Identify which cell holds the provided text, then report its (X, Y) central coordinate. 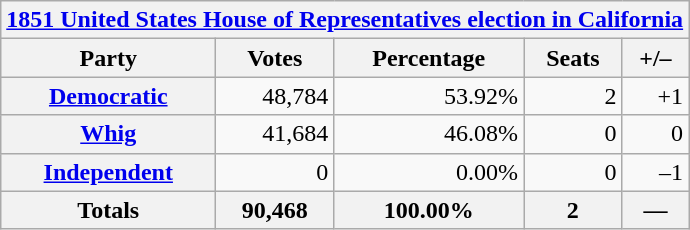
+/– (656, 58)
Percentage (429, 58)
0.00% (429, 172)
53.92% (429, 96)
Totals (108, 210)
41,684 (275, 134)
Whig (108, 134)
48,784 (275, 96)
46.08% (429, 134)
–1 (656, 172)
Party (108, 58)
Seats (574, 58)
Votes (275, 58)
90,468 (275, 210)
Independent (108, 172)
100.00% (429, 210)
— (656, 210)
Democratic (108, 96)
1851 United States House of Representatives election in California (345, 20)
+1 (656, 96)
